From the cell containing the given text, extract its center point as (X, Y) coordinate. 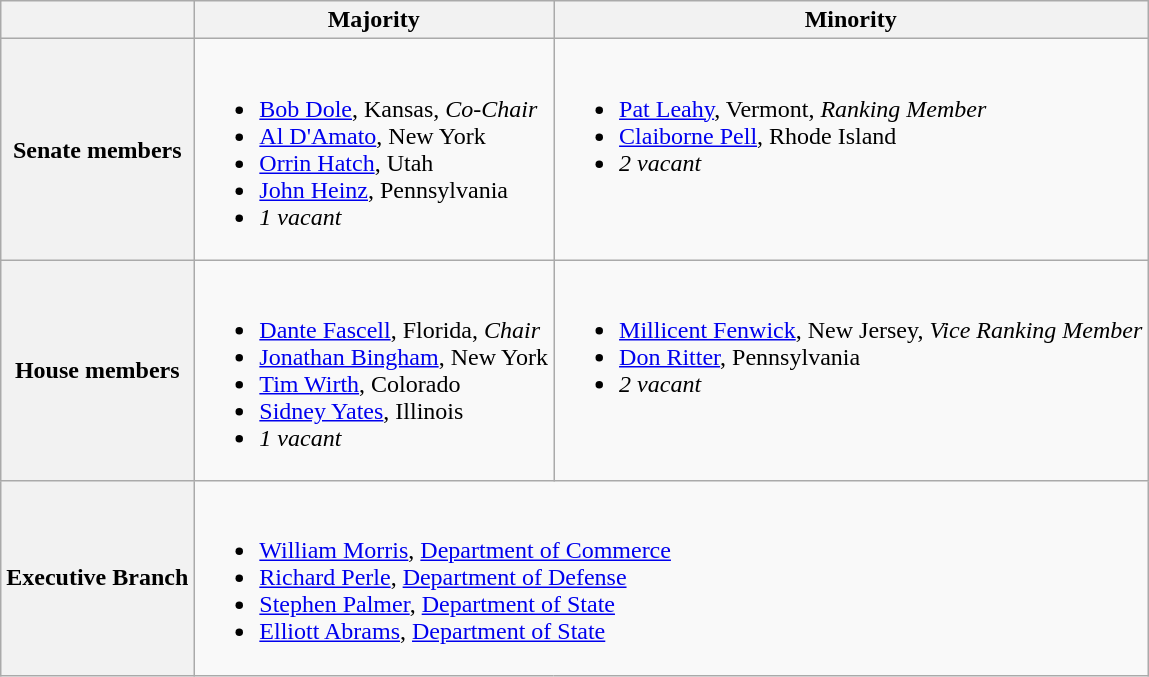
Pat Leahy, Vermont, Ranking MemberClaiborne Pell, Rhode Island2 vacant (851, 150)
William Morris, Department of CommerceRichard Perle, Department of DefenseStephen Palmer, Department of State Elliott Abrams, Department of State (671, 578)
Minority (851, 20)
Dante Fascell, Florida, ChairJonathan Bingham, New YorkTim Wirth, ColoradoSidney Yates, Illinois1 vacant (374, 370)
Majority (374, 20)
Millicent Fenwick, New Jersey, Vice Ranking MemberDon Ritter, Pennsylvania2 vacant (851, 370)
Executive Branch (98, 578)
House members (98, 370)
Senate members (98, 150)
Bob Dole, Kansas, Co-ChairAl D'Amato, New YorkOrrin Hatch, UtahJohn Heinz, Pennsylvania1 vacant (374, 150)
